Return [X, Y] of the center of cell containing provided text 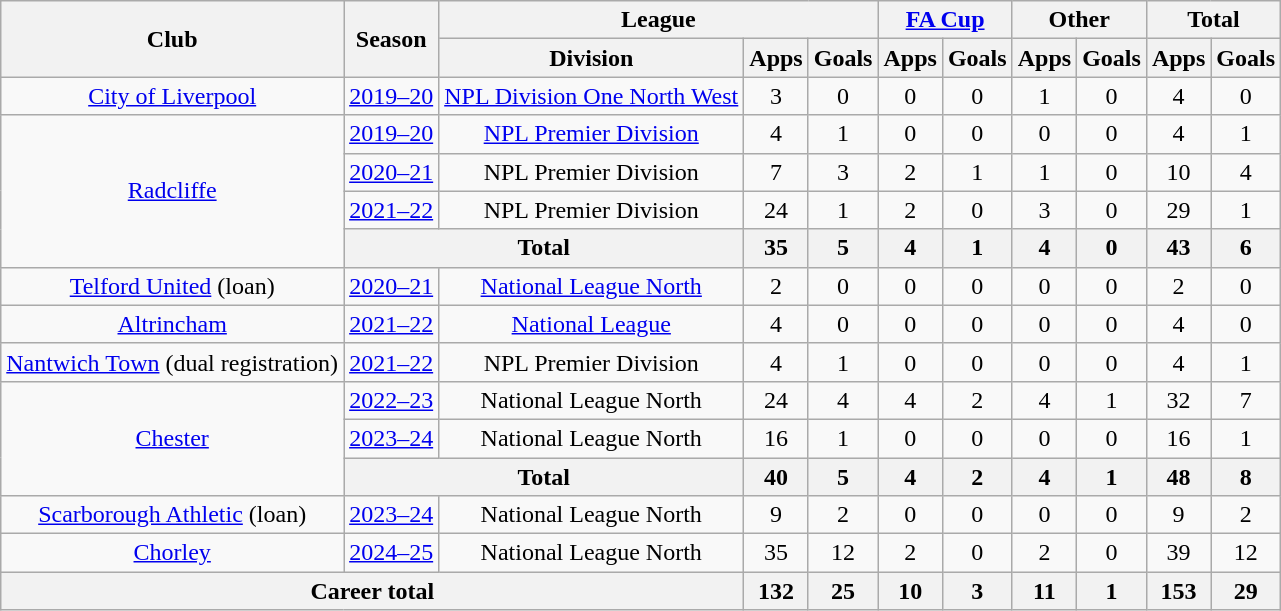
Radcliffe [172, 191]
Division [592, 58]
Other [1079, 20]
Nantwich Town (dual registration) [172, 362]
Club [172, 39]
Season [392, 39]
Altrincham [172, 324]
NPL Division One North West [592, 96]
8 [1246, 477]
FA Cup [945, 20]
Chester [172, 438]
25 [843, 591]
Scarborough Athletic (loan) [172, 515]
2022–23 [392, 400]
43 [1178, 248]
City of Liverpool [172, 96]
Chorley [172, 553]
Career total [372, 591]
32 [1178, 400]
40 [776, 477]
153 [1178, 591]
6 [1246, 248]
Telford United (loan) [172, 286]
48 [1178, 477]
132 [776, 591]
39 [1178, 553]
League [658, 20]
11 [1044, 591]
National League [592, 324]
2024–25 [392, 553]
